Pinpoint the cell where the given text exists, returning its [X, Y] midpoint coordinate. 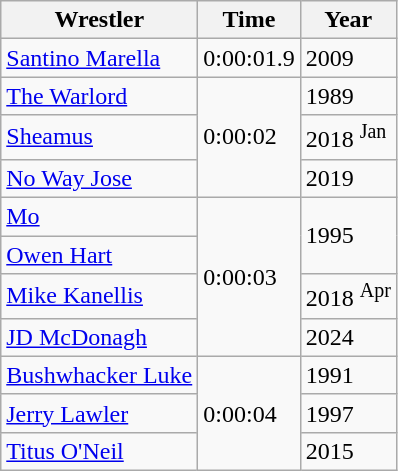
2015 [348, 451]
Bushwhacker Luke [100, 375]
2009 [348, 58]
1997 [348, 413]
0:00:03 [249, 278]
Santino Marella [100, 58]
2018 Jan [348, 138]
Mo [100, 217]
0:00:01.9 [249, 58]
Mike Kanellis [100, 296]
Titus O'Neil [100, 451]
2024 [348, 337]
Sheamus [100, 138]
0:00:02 [249, 138]
Owen Hart [100, 255]
The Warlord [100, 96]
No Way Jose [100, 178]
1995 [348, 236]
Time [249, 20]
0:00:04 [249, 413]
1989 [348, 96]
2018 Apr [348, 296]
1991 [348, 375]
Wrestler [100, 20]
Year [348, 20]
Jerry Lawler [100, 413]
JD McDonagh [100, 337]
2019 [348, 178]
